Extract the [X, Y] coordinate from the center of the cell holding the provided text.  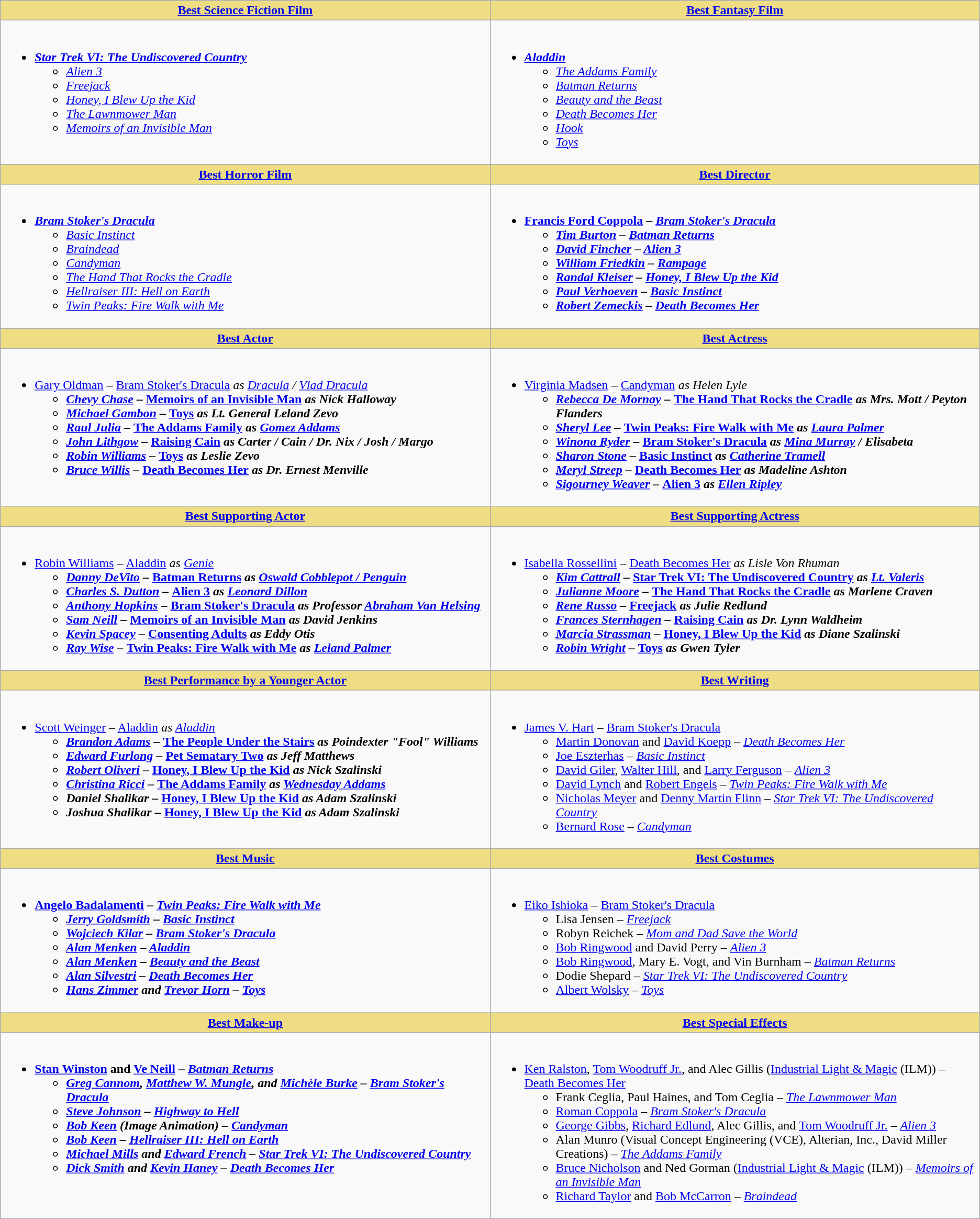
Bram Stoker's DraculaBasic InstinctBraindeadCandymanThe Hand That Rocks the CradleHellraiser III: Hell on EarthTwin Peaks: Fire Walk with Me [245, 257]
Best Science Fiction Film [245, 10]
Best Costumes [735, 858]
Best Special Effects [735, 1023]
Best Music [245, 858]
Best Make-up [245, 1023]
Best Performance by a Younger Actor [245, 680]
AladdinThe Addams FamilyBatman ReturnsBeauty and the BeastDeath Becomes HerHookToys [735, 92]
Star Trek VI: The Undiscovered CountryAlien 3FreejackHoney, I Blew Up the KidThe Lawnmower ManMemoirs of an Invisible Man [245, 92]
Best Actor [245, 338]
Best Fantasy Film [735, 10]
Best Actress [735, 338]
Best Supporting Actress [735, 516]
Best Horror Film [245, 174]
Best Director [735, 174]
Best Supporting Actor [245, 516]
Best Writing [735, 680]
